Find where the given text appears and provide that cell's center as (X, Y) coordinate. 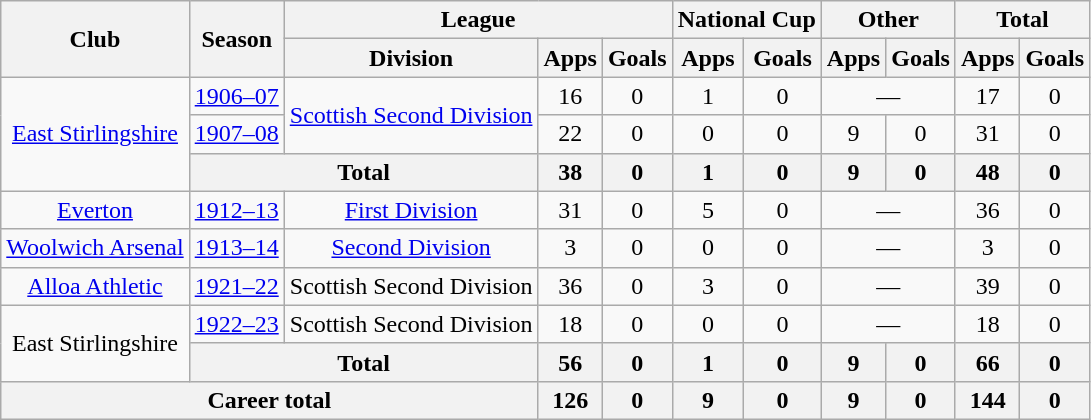
Division (411, 58)
1922–23 (236, 324)
39 (987, 286)
Season (236, 39)
38 (570, 172)
1912–13 (236, 210)
17 (987, 96)
16 (570, 96)
1921–22 (236, 286)
Alloa Athletic (95, 286)
1913–14 (236, 248)
5 (708, 210)
126 (570, 400)
Career total (270, 400)
144 (987, 400)
First Division (411, 210)
Second Division (411, 248)
League (478, 20)
56 (570, 362)
48 (987, 172)
Woolwich Arsenal (95, 248)
1906–07 (236, 96)
22 (570, 134)
1907–08 (236, 134)
66 (987, 362)
Club (95, 39)
Everton (95, 210)
National Cup (746, 20)
Other (888, 20)
